Output the (x, y) coordinate of the center of the cell containing the given text.  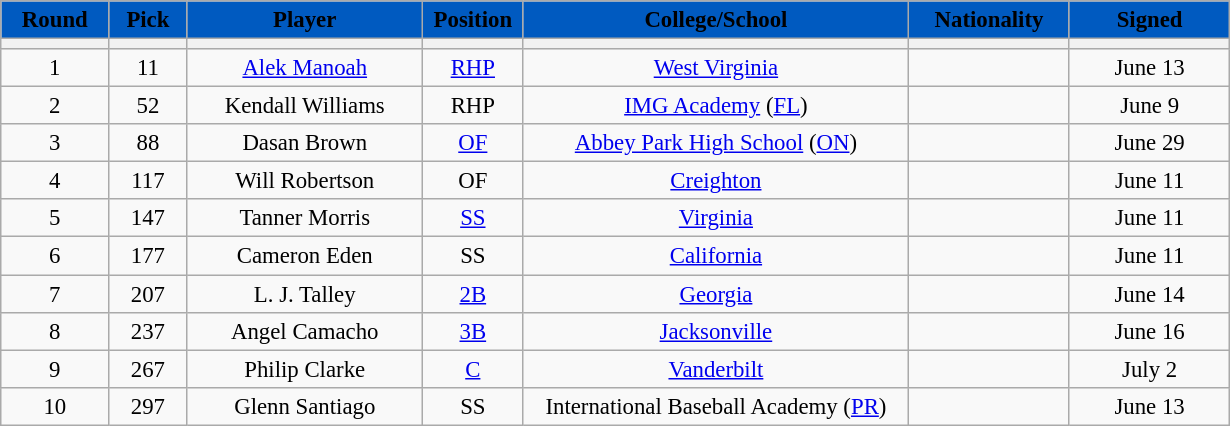
Glenn Santiago (305, 406)
Jacksonville (716, 331)
Player (305, 20)
2B (474, 294)
Round (55, 20)
West Virginia (716, 68)
52 (148, 106)
7 (55, 294)
147 (148, 219)
9 (55, 369)
IMG Academy (FL) (716, 106)
Georgia (716, 294)
Signed (1150, 20)
4 (55, 181)
8 (55, 331)
June 14 (1150, 294)
11 (148, 68)
Creighton (716, 181)
5 (55, 219)
88 (148, 143)
Kendall Williams (305, 106)
10 (55, 406)
117 (148, 181)
3B (474, 331)
Pick (148, 20)
6 (55, 256)
Cameron Eden (305, 256)
Tanner Morris (305, 219)
1 (55, 68)
June 29 (1150, 143)
267 (148, 369)
Will Robertson (305, 181)
C (474, 369)
L. J. Talley (305, 294)
177 (148, 256)
July 2 (1150, 369)
Angel Camacho (305, 331)
Nationality (990, 20)
Abbey Park High School (ON) (716, 143)
College/School (716, 20)
Philip Clarke (305, 369)
297 (148, 406)
Vanderbilt (716, 369)
June 16 (1150, 331)
207 (148, 294)
International Baseball Academy (PR) (716, 406)
June 9 (1150, 106)
California (716, 256)
Virginia (716, 219)
3 (55, 143)
Alek Manoah (305, 68)
Dasan Brown (305, 143)
Position (474, 20)
237 (148, 331)
2 (55, 106)
